Search for the cell housing the specified text and yield its (X, Y) center coordinate. 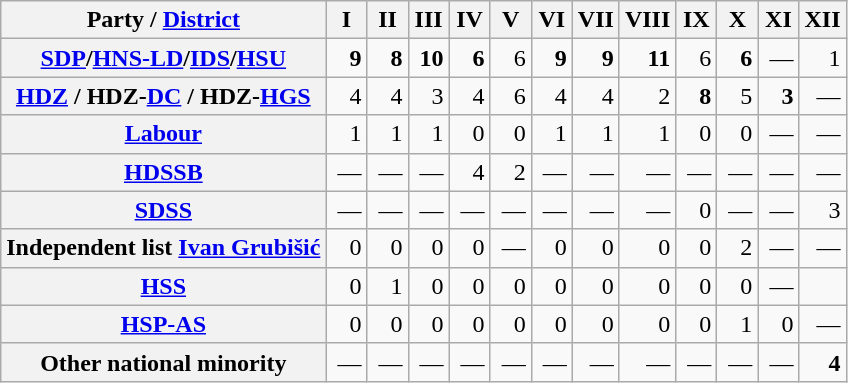
HSS (164, 286)
V (510, 20)
Independent list Ivan Grubišić (164, 248)
II (388, 20)
HDSSB (164, 172)
10 (428, 58)
HDZ / HDZ-DC / HDZ-HGS (164, 96)
XII (822, 20)
VII (596, 20)
IX (696, 20)
11 (647, 58)
Party / District (164, 20)
SDSS (164, 210)
5 (738, 96)
HSP-AS (164, 324)
XI (778, 20)
III (428, 20)
VI (552, 20)
I (346, 20)
Labour (164, 134)
Other national minority (164, 362)
IV (470, 20)
VIII (647, 20)
X (738, 20)
SDP/HNS-LD/IDS/HSU (164, 58)
